Determine the [x, y] coordinate at the center of the cell enclosing the given text.  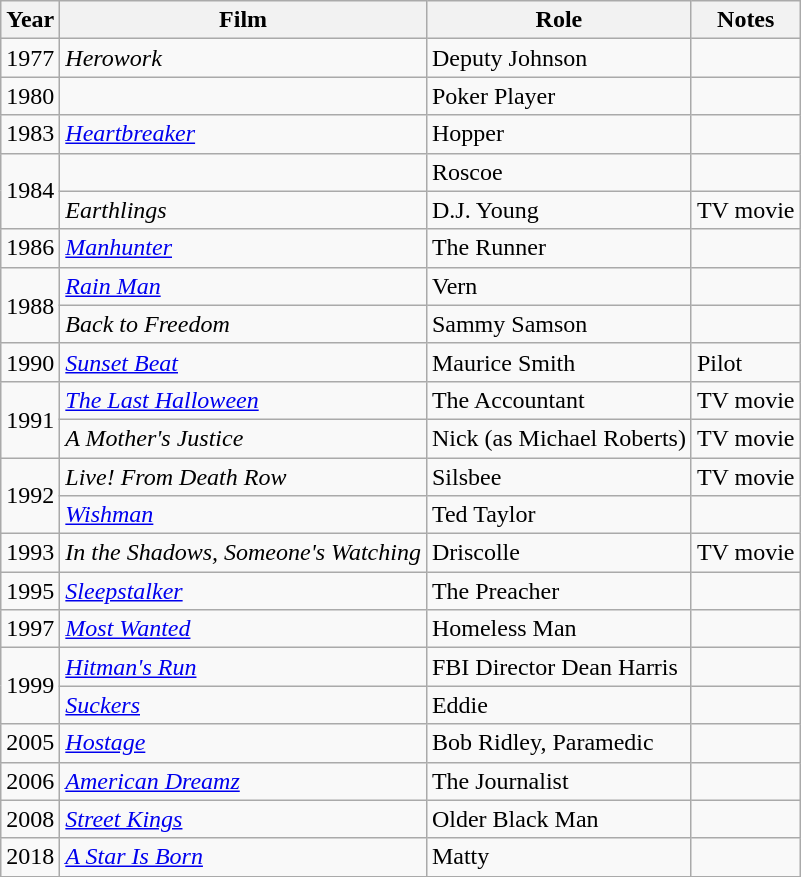
Suckers [244, 705]
Heartbreaker [244, 134]
Hitman's Run [244, 667]
1986 [30, 248]
2005 [30, 743]
2006 [30, 781]
1993 [30, 553]
Deputy Johnson [558, 58]
Matty [558, 857]
In the Shadows, Someone's Watching [244, 553]
Vern [558, 286]
Sleepstalker [244, 591]
The Runner [558, 248]
1991 [30, 419]
Homeless Man [558, 629]
Most Wanted [244, 629]
Role [558, 20]
1977 [30, 58]
The Last Halloween [244, 400]
2018 [30, 857]
Rain Man [244, 286]
Sunset Beat [244, 362]
Film [244, 20]
2008 [30, 819]
Silsbee [558, 477]
Nick (as Michael Roberts) [558, 438]
1990 [30, 362]
Older Black Man [558, 819]
Poker Player [558, 96]
1983 [30, 134]
The Accountant [558, 400]
Manhunter [244, 248]
1992 [30, 496]
American Dreamz [244, 781]
Eddie [558, 705]
The Journalist [558, 781]
Pilot [746, 362]
Bob Ridley, Paramedic [558, 743]
Sammy Samson [558, 324]
1984 [30, 191]
Earthlings [244, 210]
Live! From Death Row [244, 477]
Driscolle [558, 553]
FBI Director Dean Harris [558, 667]
D.J. Young [558, 210]
A Star Is Born [244, 857]
Roscoe [558, 172]
Herowork [244, 58]
1980 [30, 96]
The Preacher [558, 591]
Back to Freedom [244, 324]
Maurice Smith [558, 362]
Ted Taylor [558, 515]
A Mother's Justice [244, 438]
Hopper [558, 134]
Street Kings [244, 819]
1997 [30, 629]
1999 [30, 686]
Year [30, 20]
1988 [30, 305]
Hostage [244, 743]
1995 [30, 591]
Wishman [244, 515]
Notes [746, 20]
